Capture the cell that displays the provided text and extract its (X, Y) central coordinate. 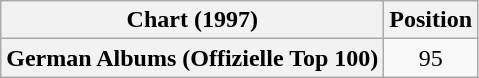
Chart (1997) (192, 20)
German Albums (Offizielle Top 100) (192, 58)
95 (431, 58)
Position (431, 20)
